Pinpoint the cell where the given text exists, returning its (X, Y) midpoint coordinate. 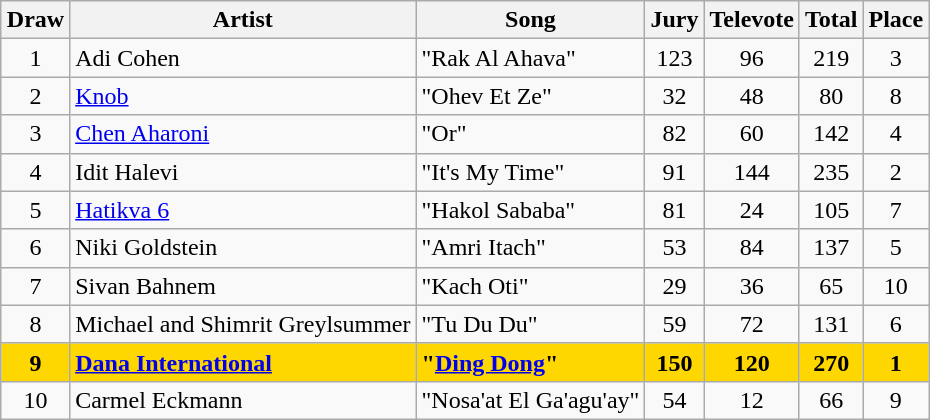
Televote (752, 20)
81 (674, 210)
137 (831, 248)
"Hakol Sababa" (530, 210)
32 (674, 96)
142 (831, 134)
"It's My Time" (530, 172)
144 (752, 172)
96 (752, 58)
270 (831, 362)
60 (752, 134)
235 (831, 172)
"Or" (530, 134)
"Amri Itach" (530, 248)
"Nosa'at El Ga'agu'ay" (530, 400)
53 (674, 248)
Sivan Bahnem (243, 286)
36 (752, 286)
Michael and Shimrit Greylsummer (243, 324)
Total (831, 20)
54 (674, 400)
29 (674, 286)
219 (831, 58)
Place (896, 20)
Jury (674, 20)
66 (831, 400)
80 (831, 96)
Niki Goldstein (243, 248)
48 (752, 96)
72 (752, 324)
123 (674, 58)
59 (674, 324)
"Ding Dong" (530, 362)
"Tu Du Du" (530, 324)
12 (752, 400)
105 (831, 210)
Carmel Eckmann (243, 400)
"Rak Al Ahava" (530, 58)
Draw (35, 20)
Chen Aharoni (243, 134)
120 (752, 362)
Hatikva 6 (243, 210)
"Ohev Et Ze" (530, 96)
Adi Cohen (243, 58)
150 (674, 362)
131 (831, 324)
82 (674, 134)
84 (752, 248)
"Kach Oti" (530, 286)
Dana International (243, 362)
24 (752, 210)
65 (831, 286)
Knob (243, 96)
91 (674, 172)
Artist (243, 20)
Song (530, 20)
Idit Halevi (243, 172)
